Locate the cell with the specified text and output its [x, y] center coordinate. 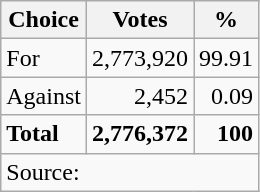
99.91 [226, 58]
Choice [44, 20]
% [226, 20]
Votes [140, 20]
For [44, 58]
2,773,920 [140, 58]
0.09 [226, 96]
2,452 [140, 96]
Total [44, 134]
Source: [130, 172]
Against [44, 96]
2,776,372 [140, 134]
100 [226, 134]
